Provide the [x, y] coordinate of the cell's center where the given text is located.  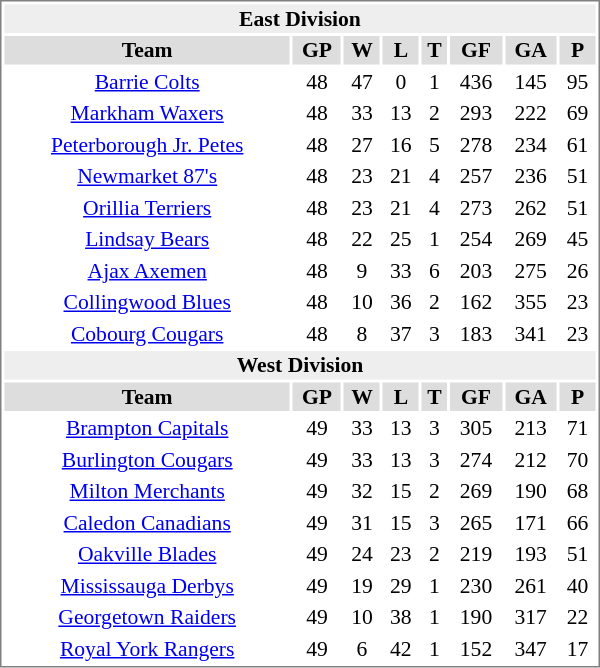
East Division [300, 18]
32 [362, 491]
71 [578, 428]
213 [531, 428]
278 [476, 144]
261 [531, 586]
61 [578, 144]
162 [476, 302]
257 [476, 176]
152 [476, 648]
Newmarket 87's [146, 176]
8 [362, 334]
230 [476, 586]
Milton Merchants [146, 491]
341 [531, 334]
Ajax Axemen [146, 270]
West Division [300, 365]
Cobourg Cougars [146, 334]
Royal York Rangers [146, 648]
25 [401, 239]
Burlington Cougars [146, 460]
Collingwood Blues [146, 302]
66 [578, 522]
305 [476, 428]
0 [401, 82]
69 [578, 113]
Barrie Colts [146, 82]
347 [531, 648]
212 [531, 460]
265 [476, 522]
Caledon Canadians [146, 522]
436 [476, 82]
Orillia Terriers [146, 208]
171 [531, 522]
47 [362, 82]
45 [578, 239]
95 [578, 82]
Lindsay Bears [146, 239]
Georgetown Raiders [146, 617]
275 [531, 270]
203 [476, 270]
Peterborough Jr. Petes [146, 144]
234 [531, 144]
42 [401, 648]
17 [578, 648]
262 [531, 208]
Brampton Capitals [146, 428]
29 [401, 586]
70 [578, 460]
Oakville Blades [146, 554]
36 [401, 302]
40 [578, 586]
Markham Waxers [146, 113]
9 [362, 270]
222 [531, 113]
5 [434, 144]
193 [531, 554]
37 [401, 334]
68 [578, 491]
254 [476, 239]
219 [476, 554]
24 [362, 554]
355 [531, 302]
274 [476, 460]
27 [362, 144]
293 [476, 113]
183 [476, 334]
16 [401, 144]
19 [362, 586]
236 [531, 176]
26 [578, 270]
Mississauga Derbys [146, 586]
317 [531, 617]
145 [531, 82]
38 [401, 617]
31 [362, 522]
273 [476, 208]
